Return (X, Y) of the center of cell containing provided text 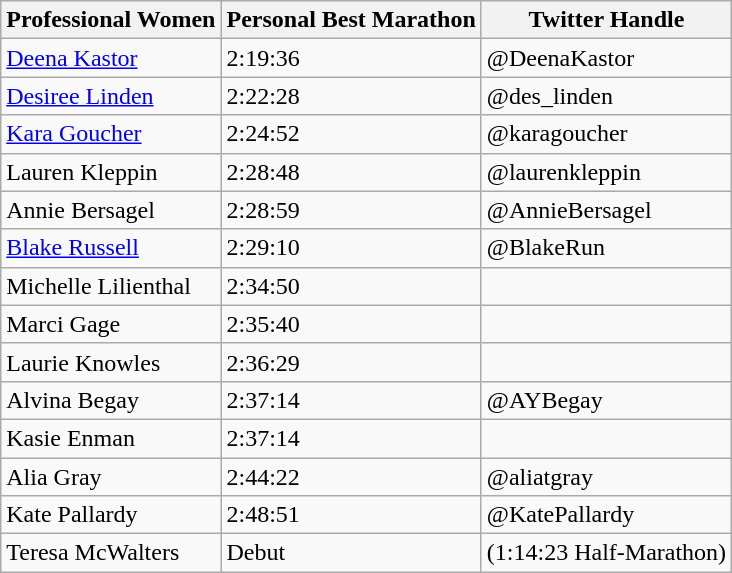
2:19:36 (351, 58)
2:22:28 (351, 96)
Teresa McWalters (111, 553)
Desiree Linden (111, 96)
@KatePallardy (606, 515)
Kara Goucher (111, 134)
Deena Kastor (111, 58)
Blake Russell (111, 248)
Personal Best Marathon (351, 20)
2:28:59 (351, 210)
@des_linden (606, 96)
(1:14:23 Half-Marathon) (606, 553)
2:34:50 (351, 286)
@DeenaKastor (606, 58)
Twitter Handle (606, 20)
Annie Bersagel (111, 210)
Alvina Begay (111, 400)
Debut (351, 553)
2:48:51 (351, 515)
2:36:29 (351, 362)
2:28:48 (351, 172)
Professional Women (111, 20)
Kasie Enman (111, 438)
2:29:10 (351, 248)
2:35:40 (351, 324)
@karagoucher (606, 134)
2:44:22 (351, 477)
Lauren Kleppin (111, 172)
Marci Gage (111, 324)
Michelle Lilienthal (111, 286)
@laurenkleppin (606, 172)
@aliatgray (606, 477)
Alia Gray (111, 477)
@AYBegay (606, 400)
2:24:52 (351, 134)
Kate Pallardy (111, 515)
@BlakeRun (606, 248)
@AnnieBersagel (606, 210)
Laurie Knowles (111, 362)
